Provide the [x, y] coordinate of the cell's center where the given text is located.  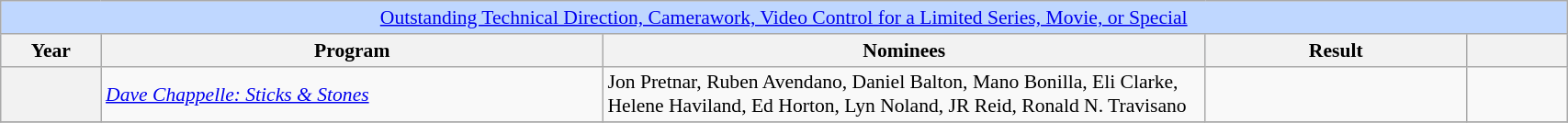
Year [51, 50]
Dave Chappelle: Sticks & Stones [352, 94]
Program [352, 50]
Result [1336, 50]
Outstanding Technical Direction, Camerawork, Video Control for a Limited Series, Movie, or Special [784, 17]
Nominees [904, 50]
Jon Pretnar, Ruben Avendano, Daniel Balton, Mano Bonilla, Eli Clarke, Helene Haviland, Ed Horton, Lyn Noland, JR Reid, Ronald N. Travisano [904, 94]
